Find where the given text appears and provide that cell's center as (X, Y) coordinate. 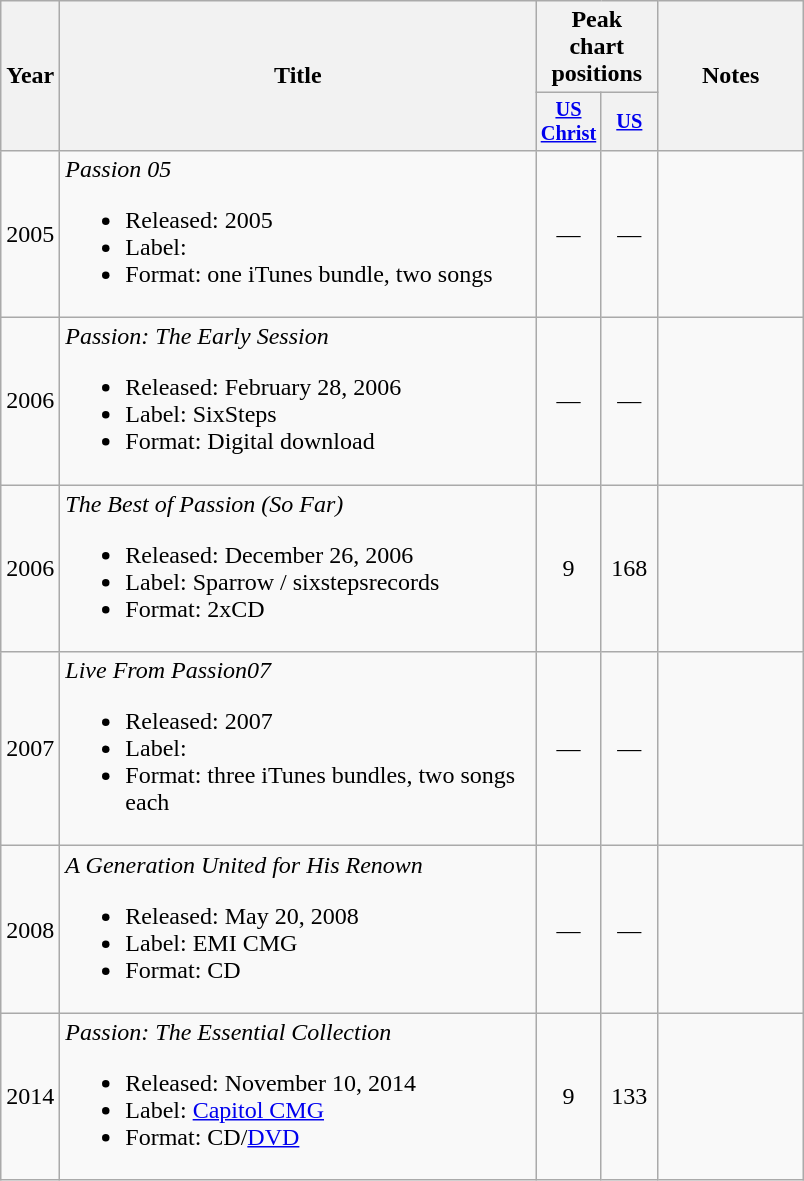
133 (630, 1096)
Title (298, 76)
Live From Passion07Released: 2007Label:Format: three iTunes bundles, two songs each (298, 749)
The Best of Passion (So Far)Released: December 26, 2006Label: Sparrow / sixstepsrecordsFormat: 2xCD (298, 568)
Year (30, 76)
Passion 05Released: 2005Label:Format: one iTunes bundle, two songs (298, 234)
168 (630, 568)
Notes (731, 76)
Passion: The Essential CollectionReleased: November 10, 2014Label: Capitol CMGFormat: CD/DVD (298, 1096)
US (630, 122)
2008 (30, 930)
Passion: The Early SessionReleased: February 28, 2006Label: SixStepsFormat: Digital download (298, 402)
2007 (30, 749)
2005 (30, 234)
USChrist (568, 122)
A Generation United for His RenownReleased: May 20, 2008Label: EMI CMGFormat: CD (298, 930)
Peak chart positions (597, 47)
2014 (30, 1096)
